Return (x, y) of the center of cell containing provided text 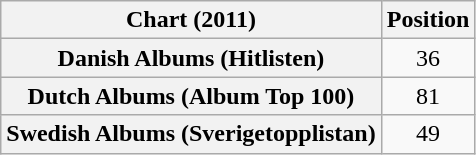
Danish Albums (Hitlisten) (191, 58)
Position (428, 20)
Dutch Albums (Album Top 100) (191, 96)
81 (428, 96)
36 (428, 58)
Chart (2011) (191, 20)
49 (428, 134)
Swedish Albums (Sverigetopplistan) (191, 134)
